Return the [x, y] coordinate for the center point of the cell that contains the specified text.  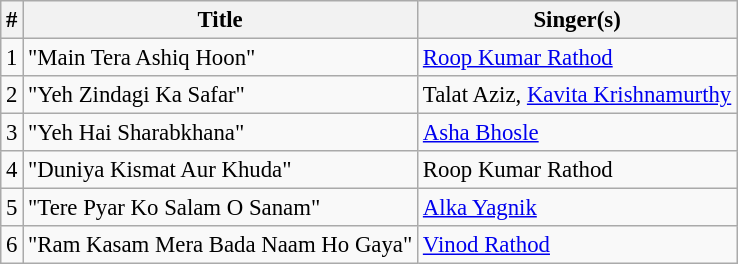
Asha Bhosle [578, 133]
# [12, 20]
Talat Aziz, Kavita Krishnamurthy [578, 95]
Title [220, 20]
"Main Tera Ashiq Hoon" [220, 58]
5 [12, 208]
Vinod Rathod [578, 245]
4 [12, 170]
"Duniya Kismat Aur Khuda" [220, 170]
2 [12, 95]
"Tere Pyar Ko Salam O Sanam" [220, 208]
3 [12, 133]
Alka Yagnik [578, 208]
"Ram Kasam Mera Bada Naam Ho Gaya" [220, 245]
1 [12, 58]
6 [12, 245]
"Yeh Hai Sharabkhana" [220, 133]
"Yeh Zindagi Ka Safar" [220, 95]
Singer(s) [578, 20]
